Provide the [x, y] coordinate of the cell's center where the given text is located.  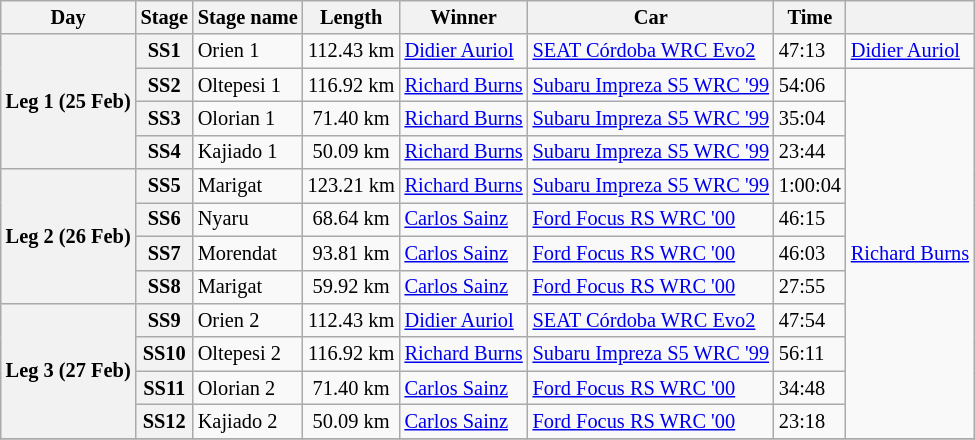
Oltepesi 2 [248, 354]
SS7 [164, 253]
SS6 [164, 219]
Length [352, 17]
56:11 [810, 354]
Olorian 1 [248, 118]
SS4 [164, 152]
SS1 [164, 51]
Winner [464, 17]
68.64 km [352, 219]
Orien 2 [248, 320]
Kajiado 2 [248, 421]
27:55 [810, 287]
SS11 [164, 388]
46:03 [810, 253]
Car [651, 17]
Morendat [248, 253]
46:15 [810, 219]
34:48 [810, 388]
1:00:04 [810, 186]
SS10 [164, 354]
Time [810, 17]
Oltepesi 1 [248, 85]
123.21 km [352, 186]
Day [68, 17]
SS2 [164, 85]
59.92 km [352, 287]
Leg 2 (26 Feb) [68, 236]
Olorian 2 [248, 388]
Stage [164, 17]
SS12 [164, 421]
Kajiado 1 [248, 152]
47:13 [810, 51]
23:18 [810, 421]
93.81 km [352, 253]
Leg 1 (25 Feb) [68, 102]
Orien 1 [248, 51]
Leg 3 (27 Feb) [68, 370]
54:06 [810, 85]
Nyaru [248, 219]
35:04 [810, 118]
SS9 [164, 320]
23:44 [810, 152]
47:54 [810, 320]
SS3 [164, 118]
Stage name [248, 17]
SS5 [164, 186]
SS8 [164, 287]
